Scan for the cell matching the given text and deliver its (X, Y) coordinate at center. 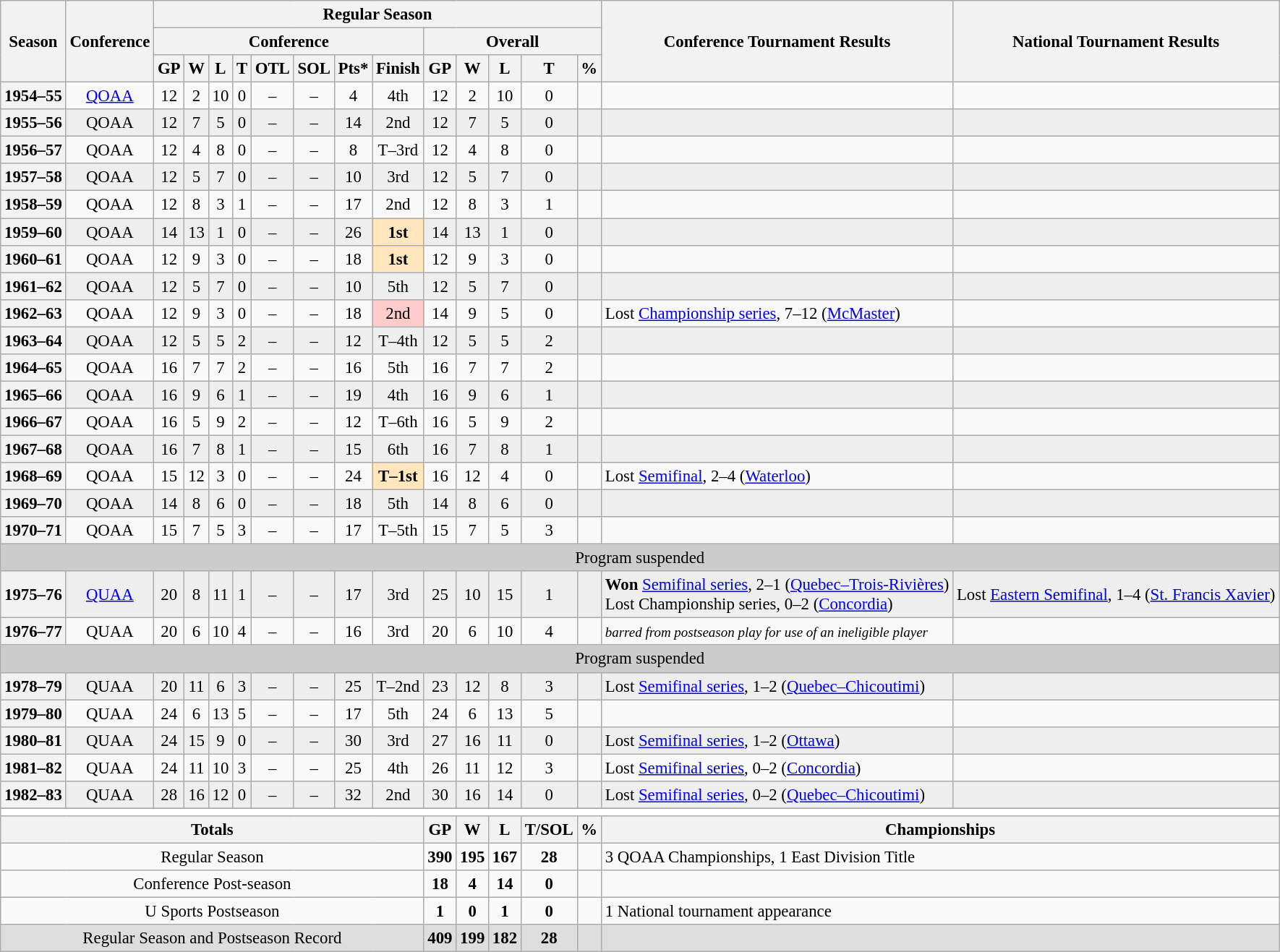
barred from postseason play for use of an ineligible player (777, 632)
1969–70 (33, 504)
OTL (272, 69)
23 (440, 686)
1975–76 (33, 594)
Conference Post-season (213, 884)
1961–62 (33, 286)
T–4th (398, 340)
390 (440, 857)
Lost Championship series, 7–12 (McMaster) (777, 313)
1978–79 (33, 686)
T–2nd (398, 686)
U Sports Postseason (213, 912)
1965–66 (33, 395)
19 (353, 395)
1968–69 (33, 476)
1 National tournament appearance (940, 912)
Lost Semifinal, 2–4 (Waterloo) (777, 476)
Totals (213, 830)
National Tournament Results (1117, 42)
T–5th (398, 531)
32 (353, 795)
T–6th (398, 422)
1980–81 (33, 740)
3 QOAA Championships, 1 East Division Title (940, 857)
409 (440, 938)
Lost Semifinal series, 1–2 (Quebec–Chicoutimi) (777, 686)
1967–68 (33, 449)
Conference Tournament Results (777, 42)
1957–58 (33, 177)
1958–59 (33, 205)
1970–71 (33, 531)
1955–56 (33, 123)
1963–64 (33, 340)
Won Semifinal series, 2–1 (Quebec–Trois-Rivières)Lost Championship series, 0–2 (Concordia) (777, 594)
1954–55 (33, 96)
1976–77 (33, 632)
27 (440, 740)
Lost Semifinal series, 0–2 (Quebec–Chicoutimi) (777, 795)
Championships (940, 830)
1956–57 (33, 150)
182 (505, 938)
Lost Eastern Semifinal, 1–4 (St. Francis Xavier) (1117, 594)
Season (33, 42)
1982–83 (33, 795)
199 (473, 938)
1964–65 (33, 368)
195 (473, 857)
1966–67 (33, 422)
1962–63 (33, 313)
T–1st (398, 476)
167 (505, 857)
1959–60 (33, 232)
Regular Season and Postseason Record (213, 938)
Finish (398, 69)
Lost Semifinal series, 0–2 (Concordia) (777, 768)
Pts* (353, 69)
T–3rd (398, 150)
6th (398, 449)
T/SOL (549, 830)
Lost Semifinal series, 1–2 (Ottawa) (777, 740)
1979–80 (33, 713)
1960–61 (33, 259)
SOL (314, 69)
1981–82 (33, 768)
Overall (512, 42)
